Provide the (x, y) coordinate of the cell's center where the given text is located.  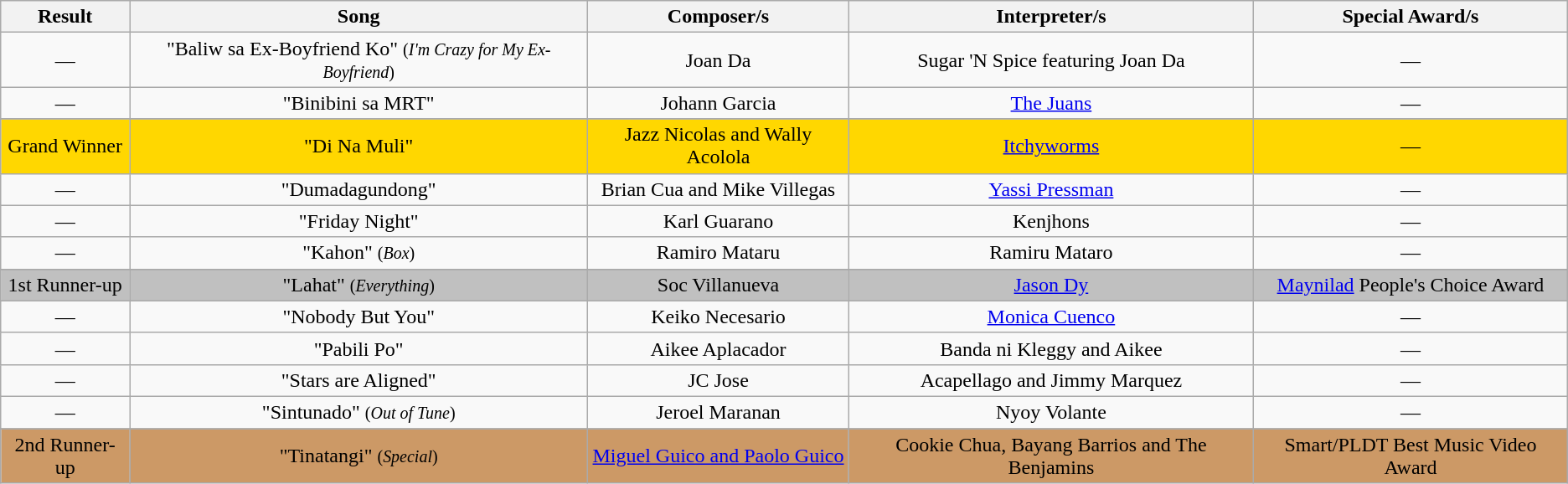
Cookie Chua, Bayang Barrios and The Benjamins (1051, 456)
"Tinatangi" (Special) (358, 456)
Smart/PLDT Best Music Video Award (1411, 456)
Soc Villanueva (719, 285)
Brian Cua and Mike Villegas (719, 189)
Sugar 'N Spice featuring Joan Da (1051, 60)
Jeroel Maranan (719, 412)
Acapellago and Jimmy Marquez (1051, 380)
"Lahat" (Everything) (358, 285)
Itchyworms (1051, 146)
Nyoy Volante (1051, 412)
"Nobody But You" (358, 317)
Maynilad People's Choice Award (1411, 285)
Ramiru Mataro (1051, 253)
"Baliw sa Ex-Boyfriend Ko" (I'm Crazy for My Ex-Boyfriend) (358, 60)
Karl Guarano (719, 221)
Johann Garcia (719, 103)
Grand Winner (65, 146)
"Pabili Po" (358, 348)
Result (65, 17)
Aikee Aplacador (719, 348)
Monica Cuenco (1051, 317)
"Binibini sa MRT" (358, 103)
"Sintunado" (Out of Tune) (358, 412)
Jason Dy (1051, 285)
Miguel Guico and Paolo Guico (719, 456)
Composer/s (719, 17)
Yassi Pressman (1051, 189)
Song (358, 17)
Banda ni Kleggy and Aikee (1051, 348)
2nd Runner-up (65, 456)
"Kahon" (Box) (358, 253)
1st Runner-up (65, 285)
JC Jose (719, 380)
Jazz Nicolas and Wally Acolola (719, 146)
"Friday Night" (358, 221)
Kenjhons (1051, 221)
Joan Da (719, 60)
The Juans (1051, 103)
Special Award/s (1411, 17)
Ramiro Mataru (719, 253)
"Dumadagundong" (358, 189)
Interpreter/s (1051, 17)
"Stars are Aligned" (358, 380)
"Di Na Muli" (358, 146)
Keiko Necesario (719, 317)
